Identify which cell holds the provided text, then report its [X, Y] central coordinate. 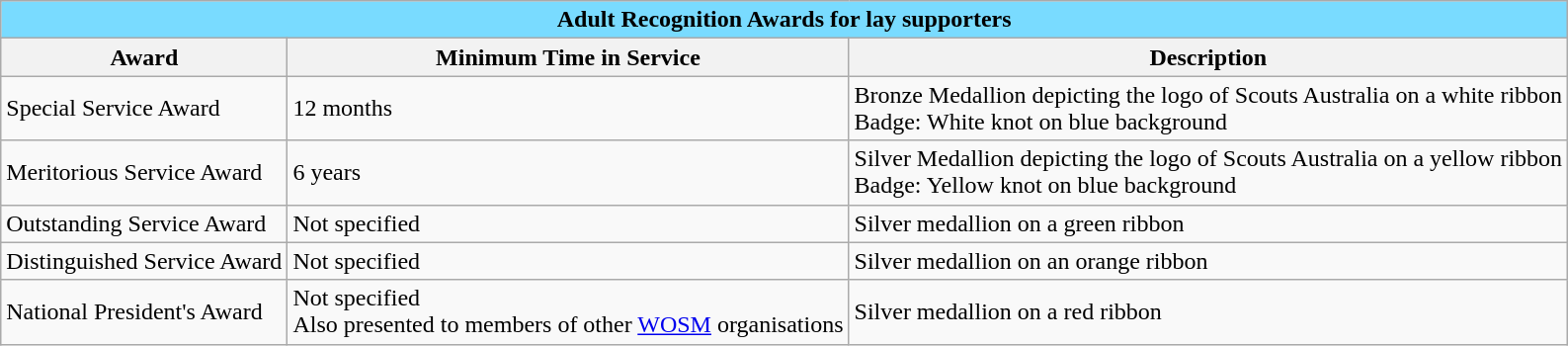
Award [144, 57]
Silver medallion on a green ribbon [1208, 223]
Silver medallion on a red ribbon [1208, 312]
Bronze Medallion depicting the logo of Scouts Australia on a white ribbonBadge: White knot on blue background [1208, 109]
Meritorious Service Award [144, 172]
Description [1208, 57]
Outstanding Service Award [144, 223]
Distinguished Service Award [144, 261]
Silver Medallion depicting the logo of Scouts Australia on a yellow ribbonBadge: Yellow knot on blue background [1208, 172]
Not specifiedAlso presented to members of other WOSM organisations [568, 312]
Special Service Award [144, 109]
Minimum Time in Service [568, 57]
12 months [568, 109]
6 years [568, 172]
National President's Award [144, 312]
Adult Recognition Awards for lay supporters [784, 20]
Silver medallion on an orange ribbon [1208, 261]
